For the text-containing cell, return its midpoint in [X, Y] coordinate format. 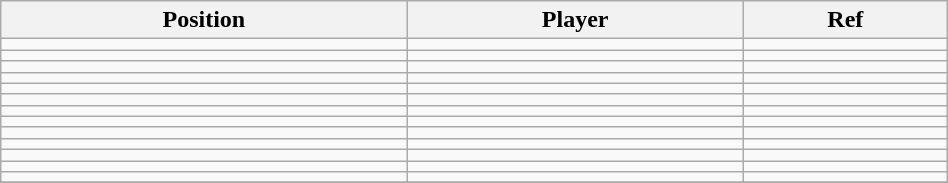
Player [576, 20]
Position [204, 20]
Ref [845, 20]
